Locate the cell with the specified text and output its [X, Y] center coordinate. 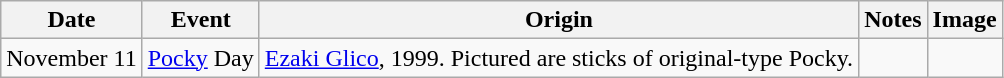
November 11 [72, 58]
Origin [558, 20]
Pocky Day [200, 58]
Event [200, 20]
Notes [893, 20]
Date [72, 20]
Image [964, 20]
Ezaki Glico, 1999. Pictured are sticks of original-type Pocky. [558, 58]
